Detect which cell encompasses the target text, then output its (x, y) center coordinate. 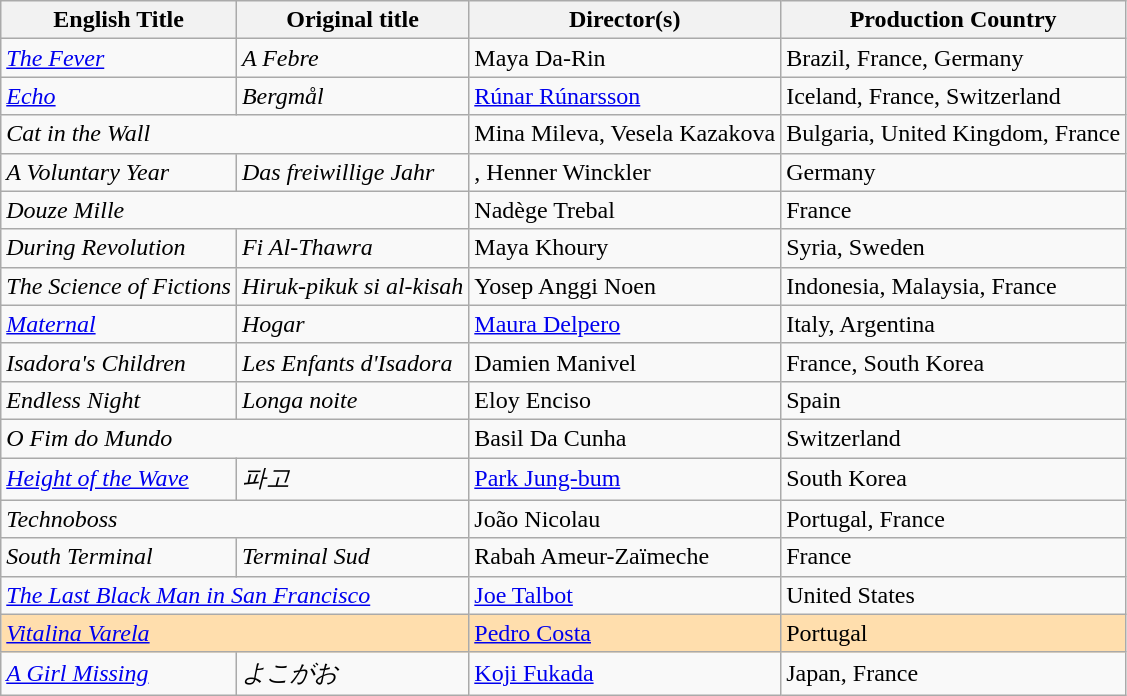
Portugal, France (954, 519)
파고 (352, 480)
Rabah Ameur-Zaïmeche (625, 557)
Spain (954, 400)
João Nicolau (625, 519)
Vitalina Varela (235, 633)
Longa noite (352, 400)
Original title (352, 20)
Italy, Argentina (954, 324)
Fi Al-Thawra (352, 248)
Technoboss (235, 519)
Nadège Trebal (625, 210)
English Title (119, 20)
The Fever (119, 58)
Eloy Enciso (625, 400)
Terminal Sud (352, 557)
United States (954, 595)
Syria, Sweden (954, 248)
Joe Talbot (625, 595)
Height of the Wave (119, 480)
Portugal (954, 633)
South Korea (954, 480)
Switzerland (954, 438)
Pedro Costa (625, 633)
Maternal (119, 324)
During Revolution (119, 248)
Iceland, France, Switzerland (954, 96)
Director(s) (625, 20)
Yosep Anggi Noen (625, 286)
Cat in the Wall (235, 134)
Maya Da-Rin (625, 58)
Germany (954, 172)
France, South Korea (954, 362)
Damien Manivel (625, 362)
Les Enfants d'Isadora (352, 362)
Douze Mille (235, 210)
The Last Black Man in San Francisco (235, 595)
Production Country (954, 20)
O Fim do Mundo (235, 438)
A Voluntary Year (119, 172)
Bulgaria, United Kingdom, France (954, 134)
Park Jung-bum (625, 480)
South Terminal (119, 557)
Maya Khoury (625, 248)
Indonesia, Malaysia, France (954, 286)
よこがお (352, 674)
Bergmål (352, 96)
Koji Fukada (625, 674)
Hogar (352, 324)
A Girl Missing (119, 674)
Rúnar Rúnarsson (625, 96)
, Henner Winckler (625, 172)
Echo (119, 96)
Das freiwillige Jahr (352, 172)
Mina Mileva, Vesela Kazakova (625, 134)
Basil Da Cunha (625, 438)
The Science of Fictions (119, 286)
A Febre (352, 58)
Hiruk-pikuk si al-kisah (352, 286)
Isadora's Children (119, 362)
Brazil, France, Germany (954, 58)
Maura Delpero (625, 324)
Endless Night (119, 400)
Japan, France (954, 674)
